Provide the (X, Y) coordinate of the cell's center where the given text is located.  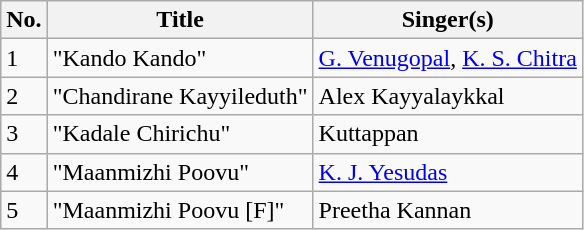
"Maanmizhi Poovu" (180, 172)
4 (24, 172)
K. J. Yesudas (448, 172)
Alex Kayyalaykkal (448, 96)
Singer(s) (448, 20)
3 (24, 134)
2 (24, 96)
1 (24, 58)
No. (24, 20)
G. Venugopal, K. S. Chitra (448, 58)
"Maanmizhi Poovu [F]" (180, 210)
Preetha Kannan (448, 210)
"Kadale Chirichu" (180, 134)
Title (180, 20)
"Chandirane Kayyileduth" (180, 96)
Kuttappan (448, 134)
5 (24, 210)
"Kando Kando" (180, 58)
